Capture the cell that displays the provided text and extract its [x, y] central coordinate. 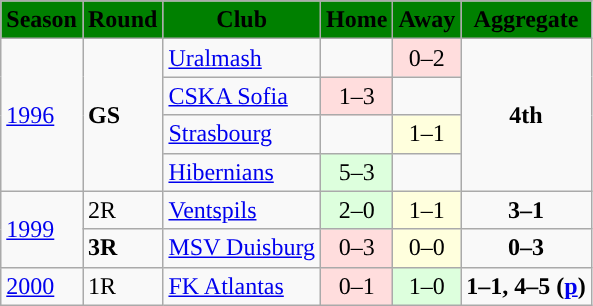
3–1 [526, 210]
0–1 [356, 286]
1R [122, 286]
1–0 [427, 286]
4th [526, 115]
2R [122, 210]
Home [356, 20]
Hibernians [242, 172]
0–0 [427, 248]
2–0 [356, 210]
FK Atlantas [242, 286]
MSV Duisburg [242, 248]
3R [122, 248]
1996 [42, 115]
Uralmash [242, 58]
Club [242, 20]
Season [42, 20]
1–1, 4–5 (p) [526, 286]
Strasbourg [242, 134]
0–2 [427, 58]
GS [122, 115]
Ventspils [242, 210]
2000 [42, 286]
Away [427, 20]
5–3 [356, 172]
1–3 [356, 96]
1999 [42, 229]
Round [122, 20]
CSKA Sofia [242, 96]
Aggregate [526, 20]
